Output the (X, Y) coordinate of the center of the cell containing the given text.  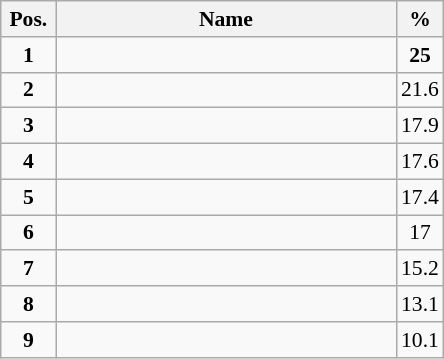
7 (28, 269)
21.6 (420, 90)
10.1 (420, 340)
Pos. (28, 19)
17.6 (420, 162)
25 (420, 55)
9 (28, 340)
3 (28, 126)
15.2 (420, 269)
2 (28, 90)
Name (226, 19)
17 (420, 233)
13.1 (420, 304)
% (420, 19)
1 (28, 55)
5 (28, 197)
4 (28, 162)
17.9 (420, 126)
8 (28, 304)
17.4 (420, 197)
6 (28, 233)
